Scan for the cell matching the given text and deliver its [x, y] coordinate at center. 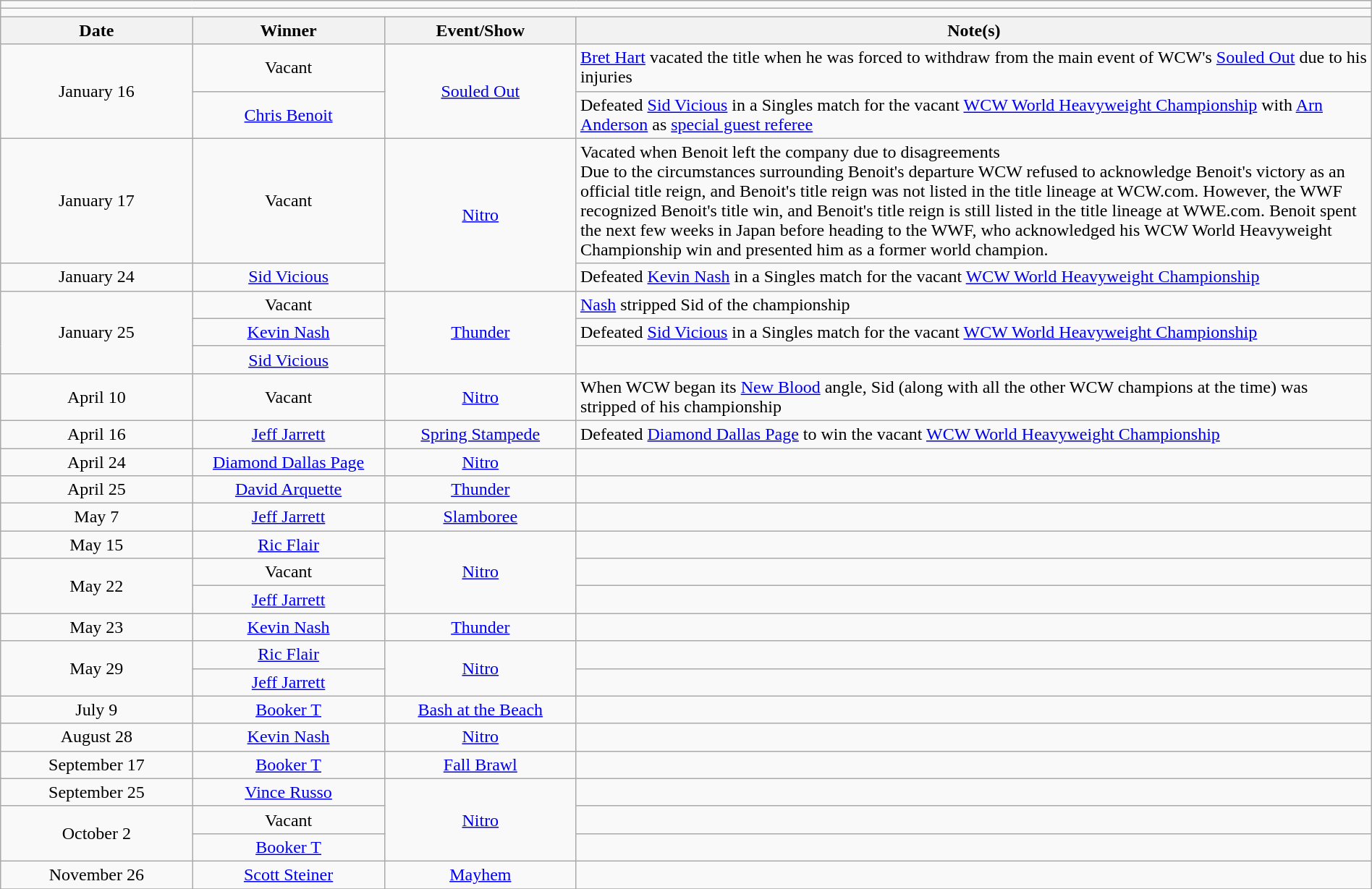
April 25 [97, 490]
April 24 [97, 462]
September 17 [97, 765]
Souled Out [480, 91]
Defeated Sid Vicious in a Singles match for the vacant WCW World Heavyweight Championship [974, 332]
Defeated Diamond Dallas Page to win the vacant WCW World Heavyweight Championship [974, 434]
Defeated Sid Vicious in a Singles match for the vacant WCW World Heavyweight Championship with Arn Anderson as special guest referee [974, 114]
Bret Hart vacated the title when he was forced to withdraw from the main event of WCW's Souled Out due to his injuries [974, 68]
Diamond Dallas Page [288, 462]
Scott Steiner [288, 875]
Winner [288, 30]
May 29 [97, 668]
Chris Benoit [288, 114]
Vince Russo [288, 792]
Fall Brawl [480, 765]
January 24 [97, 277]
Note(s) [974, 30]
April 10 [97, 396]
Bash at the Beach [480, 710]
Nash stripped Sid of the championship [974, 305]
Mayhem [480, 875]
May 15 [97, 545]
May 7 [97, 517]
November 26 [97, 875]
January 25 [97, 332]
August 28 [97, 737]
July 9 [97, 710]
May 22 [97, 586]
Slamboree [480, 517]
Spring Stampede [480, 434]
Defeated Kevin Nash in a Singles match for the vacant WCW World Heavyweight Championship [974, 277]
David Arquette [288, 490]
September 25 [97, 792]
January 16 [97, 91]
When WCW began its New Blood angle, Sid (along with all the other WCW champions at the time) was stripped of his championship [974, 396]
May 23 [97, 627]
Date [97, 30]
January 17 [97, 201]
October 2 [97, 833]
April 16 [97, 434]
Event/Show [480, 30]
